Pinpoint the cell where the given text exists, returning its [X, Y] midpoint coordinate. 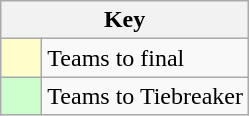
Key [125, 20]
Teams to Tiebreaker [146, 96]
Teams to final [146, 58]
